Identify which cell holds the provided text, then report its [X, Y] central coordinate. 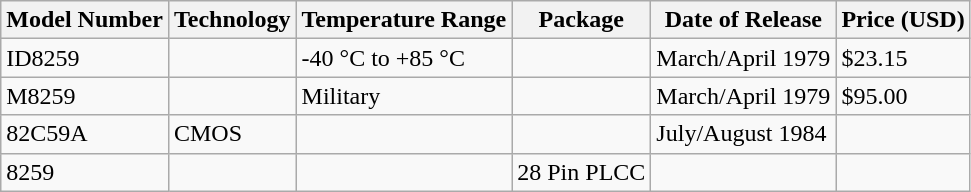
M8259 [85, 96]
Technology [232, 20]
July/August 1984 [744, 134]
Military [404, 96]
$23.15 [903, 58]
82C59A [85, 134]
28 Pin PLCC [582, 172]
ID8259 [85, 58]
CMOS [232, 134]
-40 °C to +85 °C [404, 58]
8259 [85, 172]
Package [582, 20]
$95.00 [903, 96]
Price (USD) [903, 20]
Date of Release [744, 20]
Model Number [85, 20]
Temperature Range [404, 20]
